Return the (x, y) coordinate for the center point of the cell that contains the specified text.  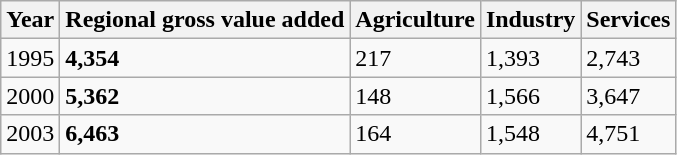
3,647 (628, 96)
2000 (30, 96)
1,566 (530, 96)
1995 (30, 58)
217 (416, 58)
148 (416, 96)
4,751 (628, 134)
Industry (530, 20)
164 (416, 134)
Regional gross value added (205, 20)
Agriculture (416, 20)
Services (628, 20)
6,463 (205, 134)
4,354 (205, 58)
2003 (30, 134)
2,743 (628, 58)
1,393 (530, 58)
Year (30, 20)
5,362 (205, 96)
1,548 (530, 134)
